From the cell containing the given text, extract its center point as (x, y) coordinate. 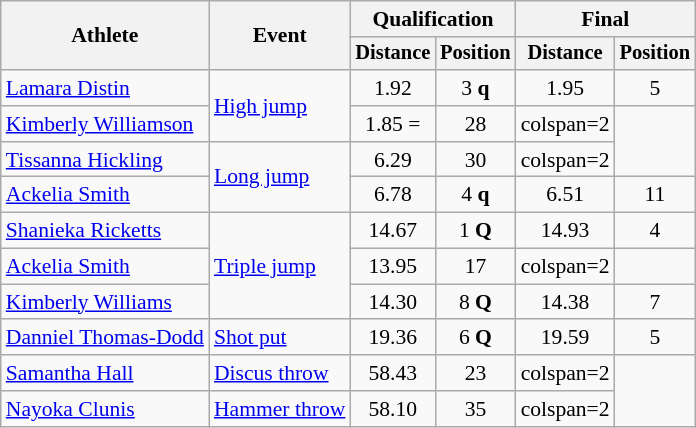
6.29 (392, 160)
19.36 (392, 338)
Event (280, 36)
1 Q (475, 231)
Tissanna Hickling (105, 160)
Triple jump (280, 266)
6.51 (566, 195)
28 (475, 124)
11 (655, 195)
Final (606, 19)
7 (655, 302)
Hammer throw (280, 409)
4 (655, 231)
Kimberly Williams (105, 302)
Shanieka Ricketts (105, 231)
Discus throw (280, 373)
Kimberly Williamson (105, 124)
High jump (280, 106)
Samantha Hall (105, 373)
Long jump (280, 178)
14.67 (392, 231)
Athlete (105, 36)
Danniel Thomas-Dodd (105, 338)
Nayoka Clunis (105, 409)
58.43 (392, 373)
Shot put (280, 338)
3 q (475, 88)
Qualification (432, 19)
30 (475, 160)
14.93 (566, 231)
1.85 = (392, 124)
13.95 (392, 267)
19.59 (566, 338)
35 (475, 409)
Lamara Distin (105, 88)
17 (475, 267)
6.78 (392, 195)
14.30 (392, 302)
1.95 (566, 88)
23 (475, 373)
58.10 (392, 409)
4 q (475, 195)
14.38 (566, 302)
6 Q (475, 338)
1.92 (392, 88)
8 Q (475, 302)
